Extract the [X, Y] coordinate from the center of the cell holding the provided text.  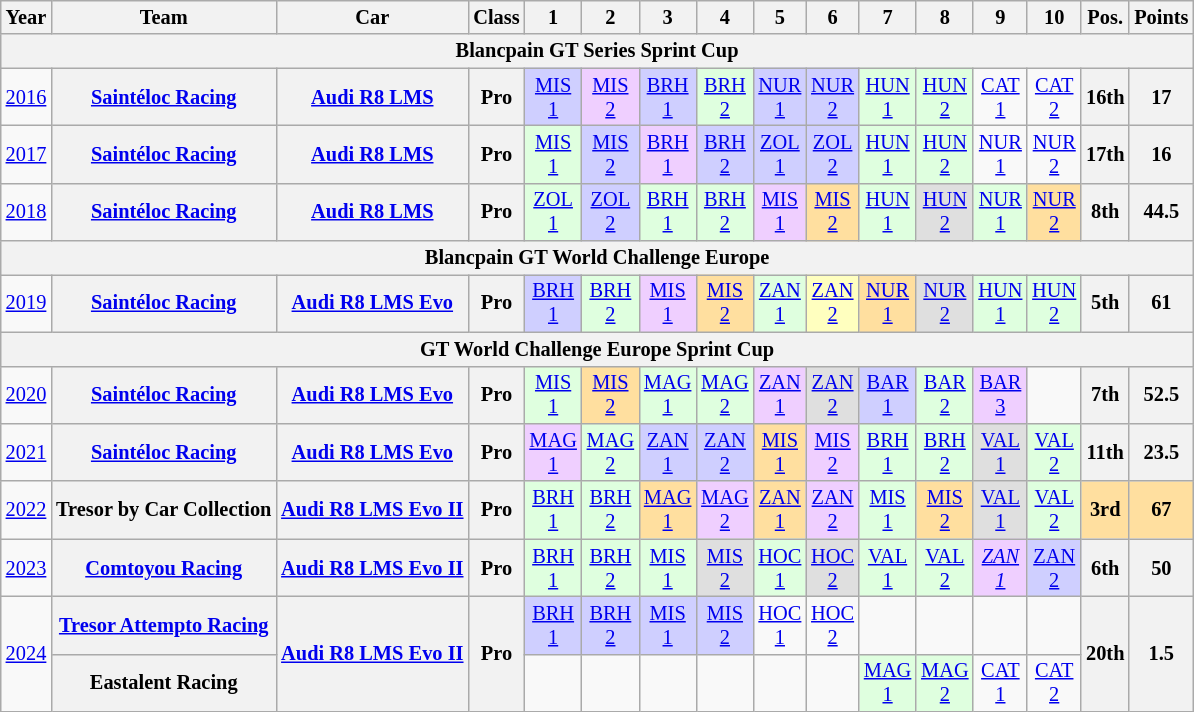
3rd [1105, 510]
Eastalent Racing [164, 683]
7 [888, 17]
23.5 [1161, 452]
10 [1054, 17]
11th [1105, 452]
2022 [26, 510]
Class [496, 17]
8th [1105, 212]
6th [1105, 568]
Comtoyou Racing [164, 568]
4 [724, 17]
GT World Challenge Europe Sprint Cup [598, 349]
9 [1000, 17]
16th [1105, 97]
Car [372, 17]
Team [164, 17]
67 [1161, 510]
Pos. [1105, 17]
2020 [26, 395]
Blancpain GT Series Sprint Cup [598, 51]
17 [1161, 97]
16 [1161, 154]
2017 [26, 154]
61 [1161, 303]
1.5 [1161, 654]
Tresor Attempto Racing [164, 625]
52.5 [1161, 395]
2019 [26, 303]
8 [944, 17]
2018 [26, 212]
5 [780, 17]
50 [1161, 568]
5th [1105, 303]
44.5 [1161, 212]
2021 [26, 452]
Year [26, 17]
2023 [26, 568]
2016 [26, 97]
1 [552, 17]
Points [1161, 17]
Tresor by Car Collection [164, 510]
2024 [26, 654]
BAR3 [1000, 395]
Blancpain GT World Challenge Europe [598, 258]
6 [832, 17]
17th [1105, 154]
7th [1105, 395]
BAR2 [944, 395]
2 [610, 17]
3 [668, 17]
20th [1105, 654]
BAR1 [888, 395]
